Return (x, y) of the center of cell containing provided text 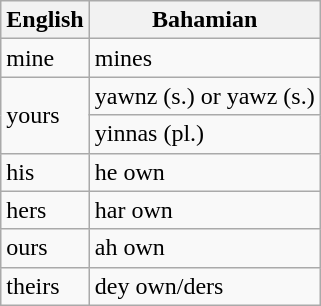
dey own/ders (204, 286)
his (45, 172)
ours (45, 248)
theirs (45, 286)
hers (45, 210)
he own (204, 172)
yawnz (s.) or yawz (s.) (204, 96)
mine (45, 58)
yinnas (pl.) (204, 134)
English (45, 20)
ah own (204, 248)
mines (204, 58)
yours (45, 115)
har own (204, 210)
Bahamian (204, 20)
